For the text-containing cell, return its midpoint in [x, y] coordinate format. 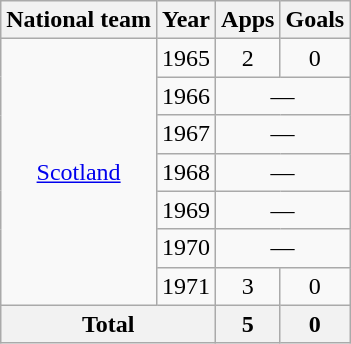
5 [248, 324]
1966 [186, 96]
Scotland [79, 172]
Goals [315, 20]
3 [248, 286]
2 [248, 58]
1969 [186, 210]
1971 [186, 286]
Year [186, 20]
Apps [248, 20]
1968 [186, 172]
1967 [186, 134]
Total [108, 324]
1965 [186, 58]
1970 [186, 248]
National team [79, 20]
